Identify which cell holds the provided text, then report its (x, y) central coordinate. 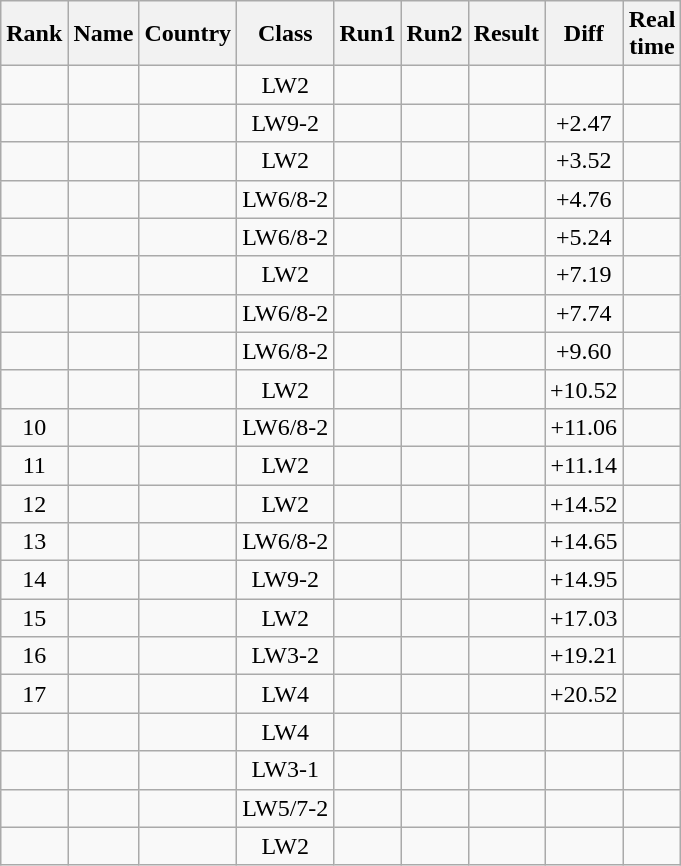
11 (34, 465)
+10.52 (584, 389)
+14.95 (584, 580)
Run1 (368, 34)
+19.21 (584, 656)
13 (34, 542)
+7.19 (584, 275)
+17.03 (584, 618)
+14.52 (584, 503)
17 (34, 694)
10 (34, 427)
LW5/7-2 (286, 808)
+11.06 (584, 427)
Name (104, 34)
Rank (34, 34)
+11.14 (584, 465)
LW3-1 (286, 770)
12 (34, 503)
16 (34, 656)
14 (34, 580)
+2.47 (584, 123)
Result (506, 34)
LW3-2 (286, 656)
Class (286, 34)
+20.52 (584, 694)
Diff (584, 34)
+3.52 (584, 161)
Realtime (652, 34)
+4.76 (584, 199)
+7.74 (584, 313)
Country (188, 34)
+9.60 (584, 351)
+5.24 (584, 237)
Run2 (434, 34)
15 (34, 618)
+14.65 (584, 542)
